Capture the cell that displays the provided text and extract its [X, Y] central coordinate. 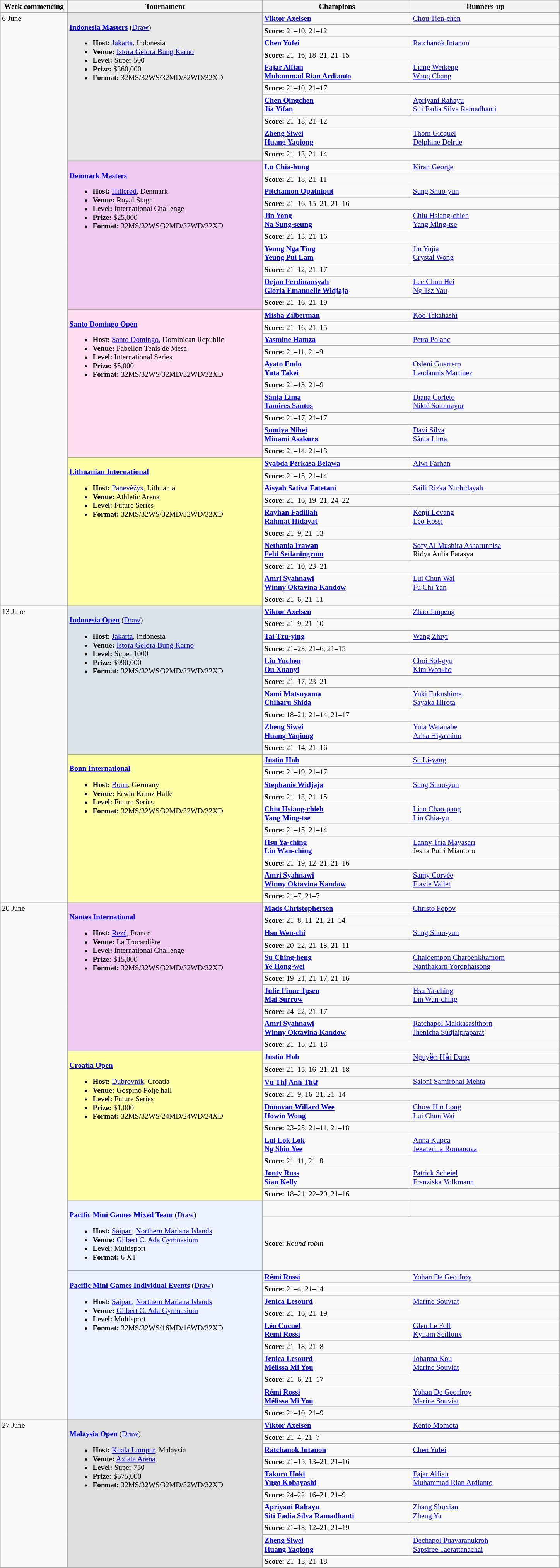
Christo Popov [485, 909]
Nethania Irawan Febi Setianingrum [337, 550]
Score: 24–22, 21–17 [411, 1012]
Saloni Samirbhai Mehta [485, 1082]
Léo Cucuel Remi Rossi [337, 1330]
Score: 21–13, 21–16 [411, 237]
Yuki Fukushima Sayaka Hirota [485, 698]
Takuro Hoki Yugo Kobayashi [337, 1478]
Stephanie Widjaja [337, 785]
Osleni Guerrero Leodannis Martinez [485, 369]
Sumiya Nihei Minami Asakura [337, 435]
Jenica Lesourd [337, 1301]
Score: 23–25, 21–11, 21–18 [411, 1128]
Donovan Willard Wee Howin Wong [337, 1111]
Score: 21–11, 21–9 [411, 352]
Su Li-yang [485, 760]
Score: 21–18, 21–12 [411, 122]
Score: 21–4, 21–14 [411, 1289]
Week commencing [34, 7]
Score: 21–16, 19–21, 24–22 [411, 500]
Kenji Lovang Léo Rossi [485, 517]
27 June [34, 1493]
Jin Yong Na Sung-seung [337, 220]
Score: 21–14, 21–13 [411, 451]
Chow Hin Long Lui Chun Wai [485, 1111]
Score: 21–16, 15–21, 21–16 [411, 204]
Choi Sol-gyu Kim Won-ho [485, 665]
Su Ching-heng Ye Hong-wei [337, 962]
Malaysia Open (Draw)Host: Kuala Lumpur, MalaysiaVenue: Axiata ArenaLevel: Super 750Prize: $675,000Format: 32MS/32WS/32MD/32WD/32XD [165, 1493]
Score: 21–9, 21–13 [411, 534]
Kento Momota [485, 1425]
Score: 21–15, 21–18 [411, 1045]
Pitchamon Opatniput [337, 191]
Kiran George [485, 167]
Score: 21–10, 21–17 [411, 88]
Liao Chao-pang Lin Chia-yu [485, 813]
Dejan Ferdinansyah Gloria Emanuelle Widjaja [337, 286]
Score: 18–21, 21–14, 21–17 [411, 715]
Pacific Mini Games Mixed Team (Draw)Host: Saipan, Northern Mariana IslandsVenue: Gilbert C. Ada GymnasiumLevel: MultisportFormat: 6 XT [165, 1236]
Bonn InternationalHost: Bonn, GermanyVenue: Erwin Kranz HalleLevel: Future SeriesFormat: 32MS/32WS/32MD/32WD/32XD [165, 828]
Score: 21–18, 21–11 [411, 179]
Score: 21–6, 21–11 [411, 600]
Yuta Watanabe Arisa Higashino [485, 731]
Score: 21–13, 21–9 [411, 385]
Vũ Thị Anh Thư [337, 1082]
Zhang Shuxian Zheng Yu [485, 1512]
Yohan De Geoffroy [485, 1277]
Lu Chia-hung [337, 167]
Julie Finne-Ipsen Mai Surrow [337, 995]
Score: 21–18, 21–8 [411, 1347]
Wang Zhiyi [485, 636]
Samy Corvée Flavie Vallet [485, 880]
6 June [34, 309]
Score: 21–9, 21–10 [411, 624]
Aisyah Sativa Fatetani [337, 488]
Score: 21–18, 21–15 [411, 797]
Lui Lok Lok Ng Shiu Yee [337, 1145]
Score: 21–13, 21–14 [411, 155]
Jin Yujia Crystal Wong [485, 253]
Score: 21–11, 21–8 [411, 1161]
Zhao Junpeng [485, 612]
Score: 21–18, 12–21, 21–19 [411, 1528]
Nami Matsuyama Chiharu Shida [337, 698]
Koo Takahashi [485, 315]
Glen Le Foll Kyliam Scilloux [485, 1330]
Mads Christophersen [337, 909]
Score: 21–16, 21–15 [411, 328]
Marine Souviat [485, 1301]
Chaloempon Charoenkitamorn Nanthakarn Yordphaisong [485, 962]
Nguyễn Hải Đang [485, 1057]
Liang Weikeng Wang Chang [485, 72]
Score: 21–12, 21–17 [411, 270]
20 June [34, 1161]
Davi Silva Sânia Lima [485, 435]
Score: 24–22, 16–21, 21–9 [411, 1495]
Patrick Scheiel Franziska Volkmann [485, 1178]
Score: 21–9, 16–21, 21–14 [411, 1095]
Rémi Rossi Mélissa Mi You [337, 1396]
Score: 20–22, 21–18, 21–11 [411, 946]
Score: 21–15, 16–21, 21–18 [411, 1070]
Liu Yuchen Ou Xuanyi [337, 665]
Sânia Lima Tamires Santos [337, 401]
Ratchapol Makkasasithorn Jhenicha Sudjaipraparat [485, 1028]
Score: Round robin [411, 1243]
Yeung Nga Ting Yeung Pui Lam [337, 253]
Ayato Endo Yuta Takei [337, 369]
Indonesia Open (Draw)Host: Jakarta, IndonesiaVenue: Istora Gelora Bung KarnoLevel: Super 1000Prize: $990,000Format: 32MS/32WS/32MD/32WD/32XD [165, 680]
Johanna Kou Marine Souviat [485, 1363]
Misha Zilberman [337, 315]
Score: 21–13, 21–18 [411, 1561]
Score: 19–21, 21–17, 21–16 [411, 978]
Tournament [165, 7]
Score: 21–10, 21–12 [411, 31]
Denmark MastersHost: Hillerød, DenmarkVenue: Royal StageLevel: International ChallengePrize: $25,000Format: 32MS/32WS/32MD/32WD/32XD [165, 235]
Score: 21–14, 21–16 [411, 748]
Diana Corleto Nikté Sotomayor [485, 401]
Rayhan Fadillah Rahmat Hidayat [337, 517]
Runners-up [485, 7]
Lee Chun Hei Ng Tsz Yau [485, 286]
Nantes InternationalHost: Rezé, FranceVenue: La TrocardièreLevel: International ChallengePrize: $15,000Format: 32MS/32WS/32MD/32WD/32XD [165, 977]
Hsu Wen-chi [337, 933]
13 June [34, 754]
Indonesia Masters (Draw)Host: Jakarta, IndonesiaVenue: Istora Gelora Bung KarnoLevel: Super 500Prize: $360,000Format: 32MS/32WS/32MD/32WD/32XD [165, 87]
Sofy Al Mushira Asharunnisa Ridya Aulia Fatasya [485, 550]
Alwi Farhan [485, 464]
Syabda Perkasa Belawa [337, 464]
Lui Chun Wai Fu Chi Yan [485, 583]
Petra Polanc [485, 340]
Anna Kupca Jekaterina Romanova [485, 1145]
Score: 21–4, 21–7 [411, 1438]
Score: 21–6, 21–17 [411, 1380]
Saifi Rizka Nurhidayah [485, 488]
Score: 21–19, 12–21, 21–16 [411, 863]
Jenica Lesourd Mélissa Mi You [337, 1363]
Champions [337, 7]
Score: 21–23, 21–6, 21–15 [411, 649]
Score: 21–7, 21–7 [411, 896]
Dechapol Puavaranukroh Sapsiree Taerattanachai [485, 1545]
Lithuanian InternationalHost: Panevėžys, LithuaniaVenue: Athletic ArenaLevel: Future SeriesFormat: 32MS/32WS/32MD/32WD/32XD [165, 532]
Lanny Tria Mayasari Jesita Putri Miantoro [485, 847]
Yohan De Geoffroy Marine Souviat [485, 1396]
Score: 21–17, 21–17 [411, 418]
Chou Tien-chen [485, 19]
Score: 21–16, 18–21, 21–15 [411, 55]
Yasmine Hamza [337, 340]
Tai Tzu-ying [337, 636]
Score: 21–10, 21–9 [411, 1413]
Rémi Rossi [337, 1277]
Thom Gicquel Delphine Delrue [485, 138]
Score: 21–19, 21–17 [411, 772]
Chen Qingchen Jia Yifan [337, 105]
Score: 21–15, 13–21, 21–16 [411, 1462]
Score: 18–21, 22–20, 21–16 [411, 1194]
Score: 21–8, 11–21, 21–14 [411, 921]
Jonty Russ Sian Kelly [337, 1178]
Croatia OpenHost: Dubrovnik, CroatiaVenue: Gospino Polje hallLevel: Future SeriesPrize: $1,000Format: 32MS/32WS/24MD/24WD/24XD [165, 1126]
Score: 21–17, 23–21 [411, 682]
Score: 21–10, 23–21 [411, 566]
